Capture the cell that displays the provided text and extract its [x, y] central coordinate. 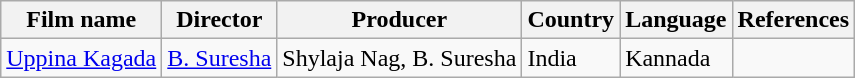
Shylaja Nag, B. Suresha [400, 58]
B. Suresha [220, 58]
References [794, 20]
India [571, 58]
Director [220, 20]
Producer [400, 20]
Film name [82, 20]
Country [571, 20]
Language [676, 20]
Kannada [676, 58]
Uppina Kagada [82, 58]
